Identify which cell holds the provided text, then report its [x, y] central coordinate. 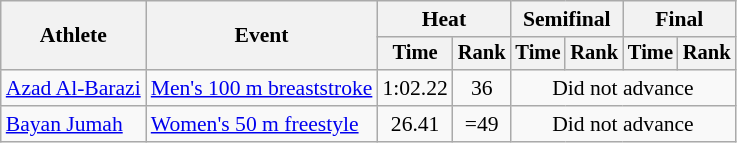
Final [679, 19]
Athlete [74, 36]
Heat [444, 19]
=49 [482, 124]
Women's 50 m freestyle [262, 124]
Semifinal [566, 19]
Men's 100 m breaststroke [262, 88]
26.41 [414, 124]
1:02.22 [414, 88]
Event [262, 36]
Azad Al-Barazi [74, 88]
Bayan Jumah [74, 124]
36 [482, 88]
